Return the (X, Y) coordinate for the center point of the cell that contains the specified text.  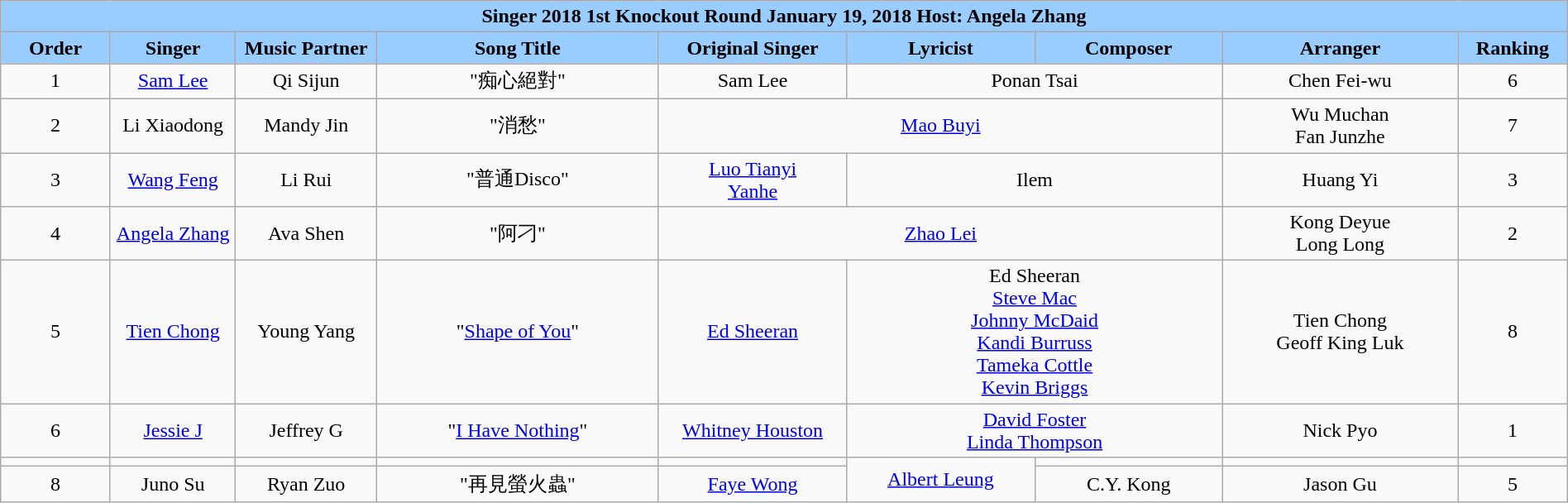
"痴心絕對" (518, 81)
"I Have Nothing" (518, 430)
Music Partner (306, 48)
Ilem (1035, 179)
Ed SheeranSteve MacJohnny McDaidKandi BurrussTameka CottleKevin Briggs (1035, 333)
Arranger (1340, 48)
"Shape of You" (518, 333)
Nick Pyo (1340, 430)
Tien Chong (173, 333)
Lyricist (941, 48)
Ponan Tsai (1035, 81)
"阿刁" (518, 233)
Li Rui (306, 179)
Zhao Lei (940, 233)
Chen Fei-wu (1340, 81)
Li Xiaodong (173, 126)
7 (1513, 126)
"消愁" (518, 126)
Juno Su (173, 485)
Ed Sheeran (753, 333)
Huang Yi (1340, 179)
Wang Feng (173, 179)
Angela Zhang (173, 233)
"普通Disco" (518, 179)
Whitney Houston (753, 430)
Faye Wong (753, 485)
Young Yang (306, 333)
C.Y. Kong (1128, 485)
"再見螢火蟲" (518, 485)
Composer (1128, 48)
Jeffrey G (306, 430)
Kong DeyueLong Long (1340, 233)
Ryan Zuo (306, 485)
Jason Gu (1340, 485)
Wu MuchanFan Junzhe (1340, 126)
Mao Buyi (940, 126)
Tien ChongGeoff King Luk (1340, 333)
Order (56, 48)
Qi Sijun (306, 81)
Jessie J (173, 430)
Mandy Jin (306, 126)
Albert Leung (941, 480)
Luo TianyiYanhe (753, 179)
Ranking (1513, 48)
Singer (173, 48)
Ava Shen (306, 233)
David Foster Linda Thompson (1035, 430)
Singer 2018 1st Knockout Round January 19, 2018 Host: Angela Zhang (784, 17)
Song Title (518, 48)
Original Singer (753, 48)
4 (56, 233)
